Pinpoint the cell where the given text exists, returning its (X, Y) midpoint coordinate. 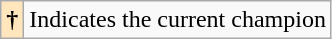
Indicates the current champion (178, 20)
† (12, 20)
